Find where the given text appears and provide that cell's center as [x, y] coordinate. 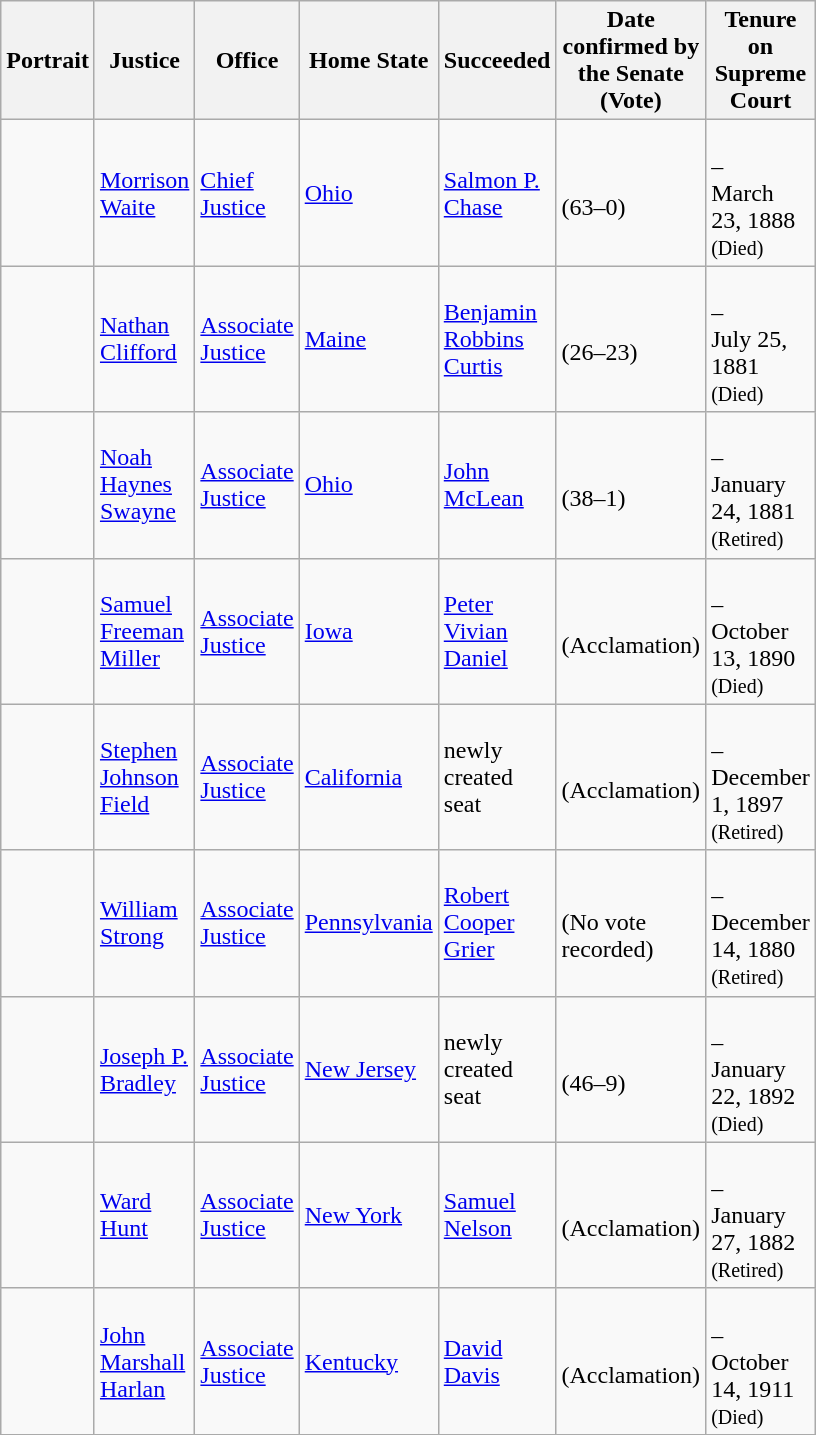
–January 27, 1882(Retired) [761, 1215]
Joseph P. Bradley [144, 1069]
California [368, 777]
David Davis [497, 1361]
New York [368, 1215]
(26–23) [631, 339]
Robert Cooper Grier [497, 923]
Noah Haynes Swayne [144, 485]
Iowa [368, 631]
Pennsylvania [368, 923]
–January 24, 1881(Retired) [761, 485]
Justice [144, 60]
Maine [368, 339]
Portrait [48, 60]
(46–9) [631, 1069]
Salmon P. Chase [497, 193]
Peter Vivian Daniel [497, 631]
Office [247, 60]
Samuel Freeman Miller [144, 631]
Kentucky [368, 1361]
Home State [368, 60]
(63–0) [631, 193]
–March 23, 1888(Died) [761, 193]
Morrison Waite [144, 193]
Nathan Clifford [144, 339]
–October 14, 1911(Died) [761, 1361]
Date confirmed by the Senate(Vote) [631, 60]
Benjamin Robbins Curtis [497, 339]
–December 1, 1897(Retired) [761, 777]
Succeeded [497, 60]
New Jersey [368, 1069]
John McLean [497, 485]
–July 25, 1881(Died) [761, 339]
–January 22, 1892(Died) [761, 1069]
–December 14, 1880(Retired) [761, 923]
Samuel Nelson [497, 1215]
(38–1) [631, 485]
Tenure on Supreme Court [761, 60]
–October 13, 1890(Died) [761, 631]
William Strong [144, 923]
Stephen Johnson Field [144, 777]
John Marshall Harlan [144, 1361]
Chief Justice [247, 193]
(No vote recorded) [631, 923]
Ward Hunt [144, 1215]
